Find where the given text appears and provide that cell's center as [x, y] coordinate. 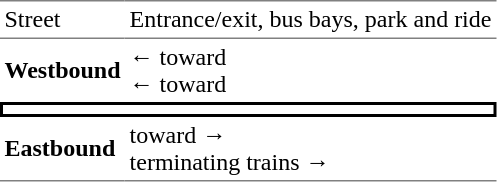
Street [62, 19]
Eastbound [62, 149]
← toward ← toward [310, 70]
Westbound [62, 70]
toward → terminating trains → [310, 149]
Entrance/exit, bus bays, park and ride [310, 19]
